Locate the cell with the specified text and output its [x, y] center coordinate. 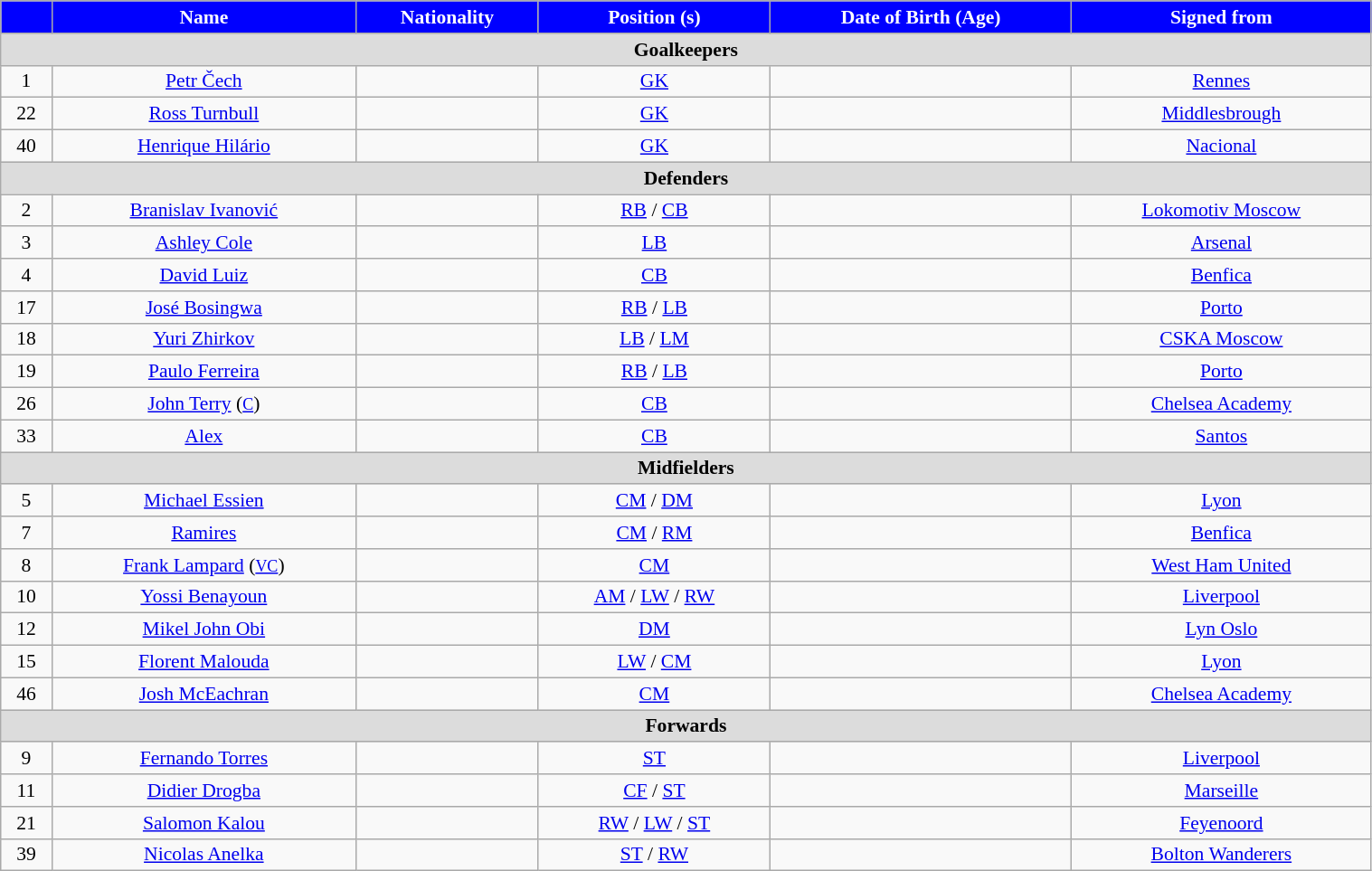
Alex [203, 436]
Henrique Hilário [203, 147]
ST [654, 759]
AM / LW / RW [654, 597]
21 [27, 823]
40 [27, 147]
Lokomotiv Moscow [1221, 211]
Ross Turnbull [203, 114]
18 [27, 339]
5 [27, 501]
Position (s) [654, 17]
Santos [1221, 436]
Defenders [686, 178]
33 [27, 436]
26 [27, 404]
Didier Drogba [203, 791]
Mikel John Obi [203, 630]
Nicolas Anelka [203, 855]
Nationality [447, 17]
Middlesbrough [1221, 114]
Rennes [1221, 81]
46 [27, 694]
Nacional [1221, 147]
CSKA Moscow [1221, 339]
Midfielders [686, 469]
CM / RM [654, 533]
10 [27, 597]
RB / CB [654, 211]
19 [27, 372]
Arsenal [1221, 243]
9 [27, 759]
Fernando Torres [203, 759]
2 [27, 211]
West Ham United [1221, 565]
22 [27, 114]
8 [27, 565]
Yossi Benayoun [203, 597]
7 [27, 533]
Paulo Ferreira [203, 372]
CF / ST [654, 791]
Marseille [1221, 791]
12 [27, 630]
15 [27, 662]
Name [203, 17]
Frank Lampard (VC) [203, 565]
Branislav Ivanović [203, 211]
José Bosingwa [203, 308]
4 [27, 275]
Florent Malouda [203, 662]
1 [27, 81]
39 [27, 855]
CM / DM [654, 501]
Signed from [1221, 17]
Yuri Zhirkov [203, 339]
Michael Essien [203, 501]
Date of Birth (Age) [921, 17]
LB [654, 243]
Ashley Cole [203, 243]
Salomon Kalou [203, 823]
11 [27, 791]
LW / CM [654, 662]
Josh McEachran [203, 694]
Lyn Oslo [1221, 630]
Forwards [686, 726]
3 [27, 243]
Petr Čech [203, 81]
RW / LW / ST [654, 823]
17 [27, 308]
DM [654, 630]
ST / RW [654, 855]
LB / LM [654, 339]
Bolton Wanderers [1221, 855]
Feyenoord [1221, 823]
David Luiz [203, 275]
Ramires [203, 533]
John Terry (C) [203, 404]
Goalkeepers [686, 50]
